Pinpoint the cell where the given text exists, returning its (X, Y) midpoint coordinate. 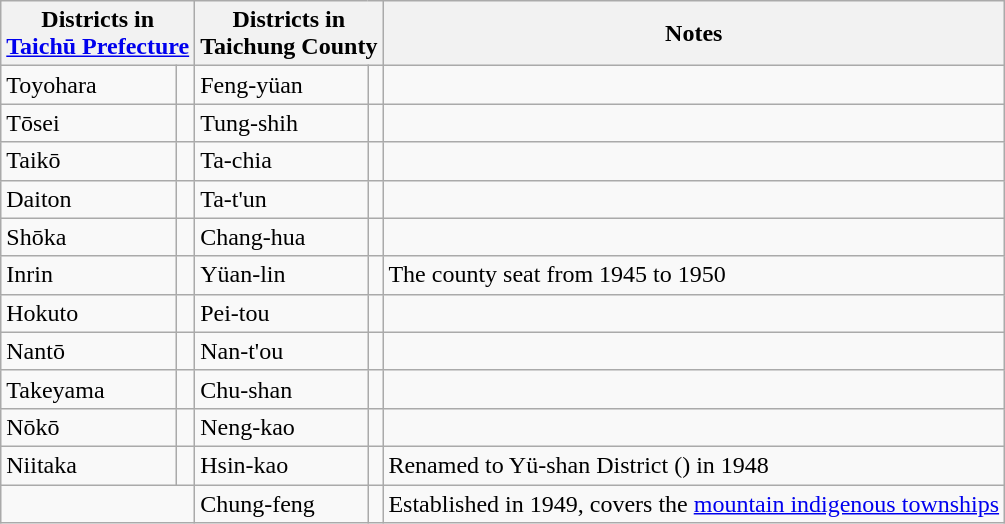
Neng-kao (282, 427)
Notes (694, 34)
Renamed to Yü-shan District () in 1948 (694, 465)
Ta-chia (282, 161)
Niitaka (89, 465)
Hsin-kao (282, 465)
Pei-tou (282, 313)
Nōkō (89, 427)
Tōsei (89, 123)
Feng-yüan (282, 85)
Toyohara (89, 85)
Yüan-lin (282, 275)
Nan-t'ou (282, 351)
Takeyama (89, 389)
Taikō (89, 161)
Shōka (89, 237)
Chang-hua (282, 237)
Ta-t'un (282, 199)
Inrin (89, 275)
Districts inTaichung County (289, 34)
Chu-shan (282, 389)
Chung-feng (282, 503)
Nantō (89, 351)
The county seat from 1945 to 1950 (694, 275)
Hokuto (89, 313)
Tung-shih (282, 123)
Daiton (89, 199)
Established in 1949, covers the mountain indigenous townships (694, 503)
Districts inTaichū Prefecture (98, 34)
